Search for the cell housing the specified text and yield its [x, y] center coordinate. 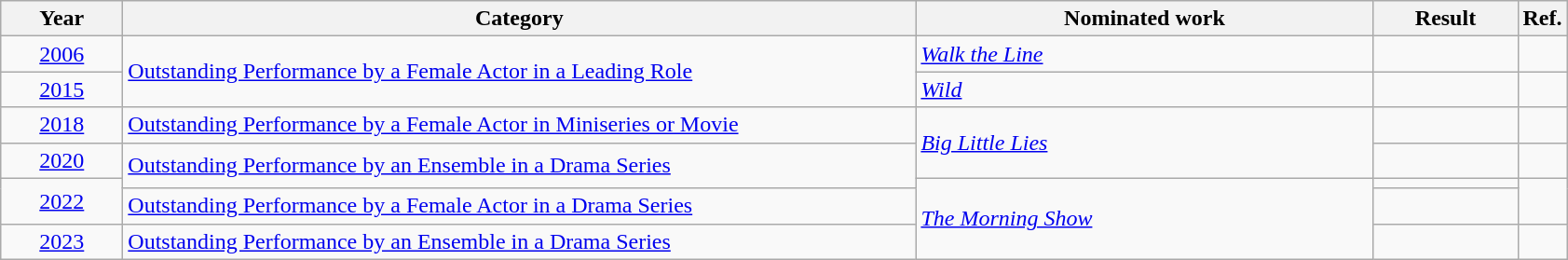
Result [1446, 19]
2006 [61, 54]
Big Little Lies [1144, 143]
2023 [61, 241]
Outstanding Performance by a Female Actor in a Leading Role [520, 72]
Outstanding Performance by a Female Actor in a Drama Series [520, 206]
Outstanding Performance by a Female Actor in Miniseries or Movie [520, 125]
2022 [61, 201]
Nominated work [1144, 19]
2018 [61, 125]
2020 [61, 160]
Category [520, 19]
2015 [61, 89]
Walk the Line [1144, 54]
Ref. [1543, 19]
Wild [1144, 89]
Year [61, 19]
The Morning Show [1144, 218]
